Return (X, Y) of the center of cell containing provided text 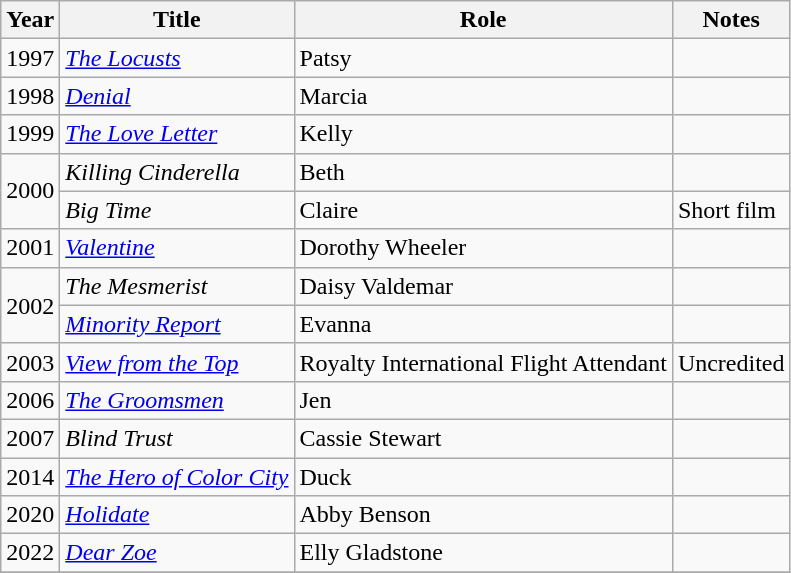
Killing Cinderella (177, 172)
Big Time (177, 210)
Short film (731, 210)
1998 (30, 96)
2020 (30, 515)
Notes (731, 20)
2001 (30, 248)
Uncredited (731, 362)
Royalty International Flight Attendant (483, 362)
1999 (30, 134)
Evanna (483, 324)
The Locusts (177, 58)
Holidate (177, 515)
The Hero of Color City (177, 477)
Title (177, 20)
Claire (483, 210)
Patsy (483, 58)
Dear Zoe (177, 553)
Jen (483, 400)
View from the Top (177, 362)
Role (483, 20)
2002 (30, 305)
1997 (30, 58)
Year (30, 20)
Elly Gladstone (483, 553)
2022 (30, 553)
Cassie Stewart (483, 438)
The Mesmerist (177, 286)
Abby Benson (483, 515)
2003 (30, 362)
Valentine (177, 248)
2000 (30, 191)
The Love Letter (177, 134)
Beth (483, 172)
2014 (30, 477)
Duck (483, 477)
Blind Trust (177, 438)
Dorothy Wheeler (483, 248)
Denial (177, 96)
Marcia (483, 96)
Minority Report (177, 324)
The Groomsmen (177, 400)
2007 (30, 438)
Kelly (483, 134)
Daisy Valdemar (483, 286)
2006 (30, 400)
